Locate the cell with the specified text and output its [x, y] center coordinate. 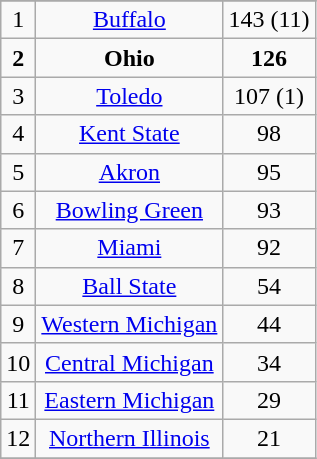
Toledo [130, 96]
Western Michigan [130, 324]
54 [269, 286]
98 [269, 134]
126 [269, 58]
Ohio [130, 58]
4 [18, 134]
11 [18, 400]
Northern Illinois [130, 438]
Kent State [130, 134]
Akron [130, 172]
7 [18, 248]
1 [18, 20]
3 [18, 96]
Buffalo [130, 20]
29 [269, 400]
Central Michigan [130, 362]
21 [269, 438]
Miami [130, 248]
8 [18, 286]
5 [18, 172]
10 [18, 362]
93 [269, 210]
6 [18, 210]
Eastern Michigan [130, 400]
44 [269, 324]
143 (11) [269, 20]
92 [269, 248]
107 (1) [269, 96]
Ball State [130, 286]
2 [18, 58]
95 [269, 172]
9 [18, 324]
12 [18, 438]
Bowling Green [130, 210]
34 [269, 362]
